Find where the given text appears and provide that cell's center as [x, y] coordinate. 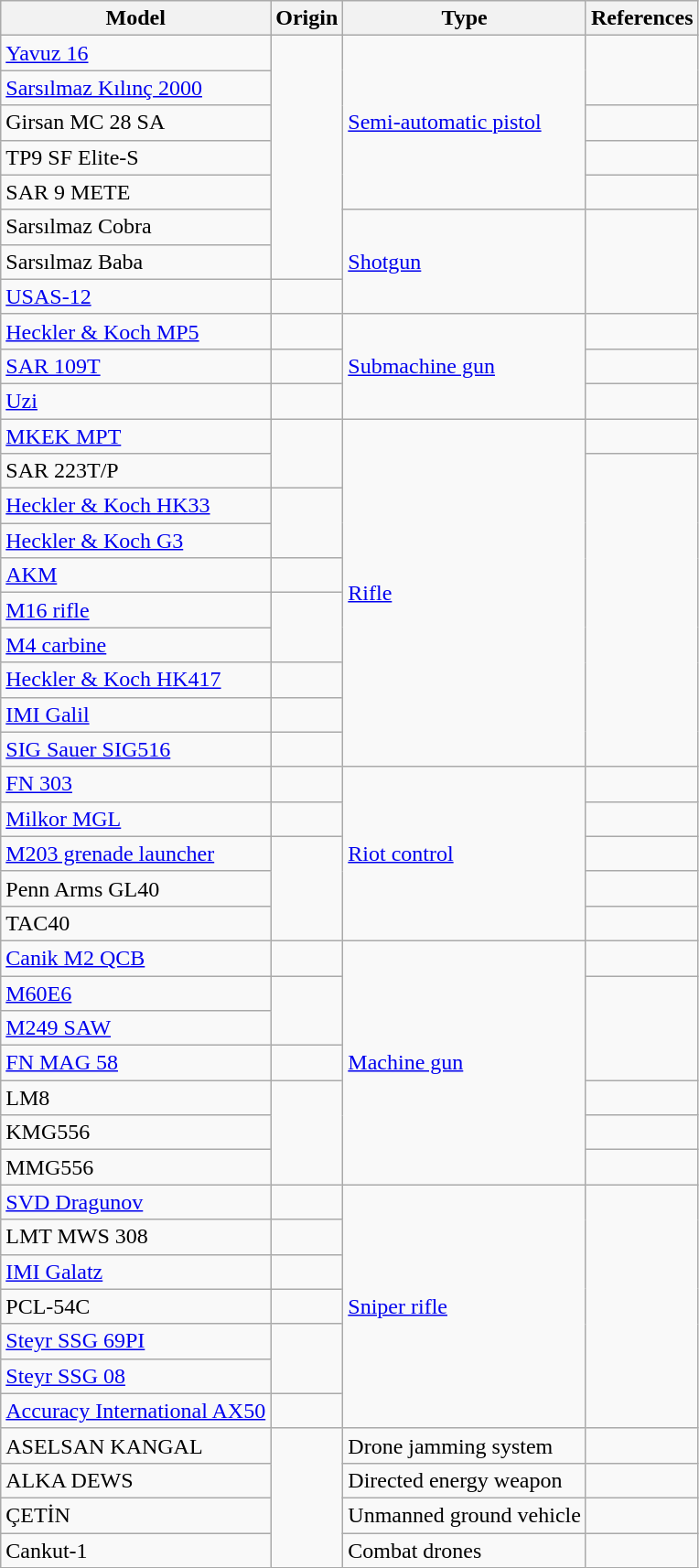
Machine gun [465, 1062]
USAS-12 [135, 296]
SAR 109T [135, 366]
ALKA DEWS [135, 1480]
M4 carbine [135, 645]
Heckler & Koch MP5 [135, 331]
SAR 9 METE [135, 192]
Heckler & Koch HK33 [135, 506]
Milkor MGL [135, 819]
KMG556 [135, 1133]
Penn Arms GL40 [135, 888]
IMI Galil [135, 714]
Directed energy weapon [465, 1480]
Sarsılmaz Baba [135, 262]
Type [465, 18]
Cankut-1 [135, 1551]
Unmanned ground vehicle [465, 1515]
Uzi [135, 401]
Submachine gun [465, 366]
FN MAG 58 [135, 1063]
SAR 223T/P [135, 471]
LMT MWS 308 [135, 1237]
TAC40 [135, 923]
Canik M2 QCB [135, 958]
Origin [307, 18]
Yavuz 16 [135, 53]
IMI Galatz [135, 1272]
MMG556 [135, 1167]
Heckler & Koch G3 [135, 541]
Drone jamming system [465, 1445]
Semi-automatic pistol [465, 123]
TP9 SF Elite-S [135, 157]
SVD Dragunov [135, 1202]
Girsan MC 28 SA [135, 123]
Sarsılmaz Cobra [135, 227]
LM8 [135, 1098]
SIG Sauer SIG516 [135, 749]
Sarsılmaz Kılınç 2000 [135, 88]
ASELSAN KANGAL [135, 1445]
AKM [135, 575]
Combat drones [465, 1551]
Rifle [465, 593]
Heckler & Koch HK417 [135, 680]
Riot control [465, 854]
Steyr SSG 08 [135, 1376]
Sniper rifle [465, 1306]
MKEK MPT [135, 436]
FN 303 [135, 784]
Model [135, 18]
ÇETİN [135, 1515]
M203 grenade launcher [135, 854]
References [642, 18]
Accuracy International AX50 [135, 1411]
Shotgun [465, 262]
M249 SAW [135, 1028]
PCL-54C [135, 1306]
Steyr SSG 69PI [135, 1341]
M60E6 [135, 993]
M16 rifle [135, 610]
